Pinpoint the cell where the given text exists, returning its (X, Y) midpoint coordinate. 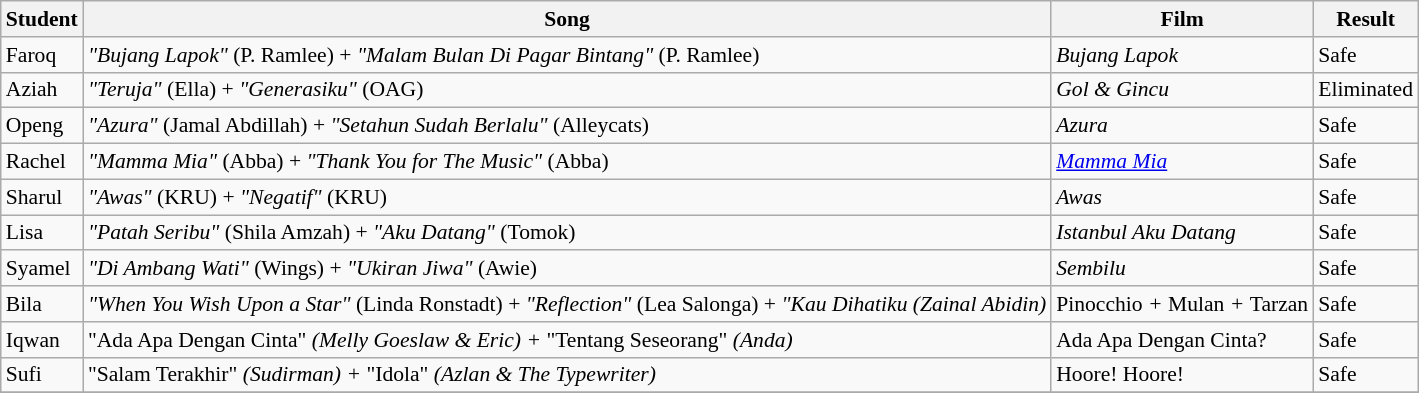
Awas (1182, 197)
"Bujang Lapok" (P. Ramlee) + "Malam Bulan Di Pagar Bintang" (P. Ramlee) (567, 55)
Hoore! Hoore! (1182, 375)
"Di Ambang Wati" (Wings) + "Ukiran Jiwa" (Awie) (567, 269)
Mamma Mia (1182, 162)
Sembilu (1182, 269)
Sharul (42, 197)
"Mamma Mia" (Abba) + "Thank You for The Music" (Abba) (567, 162)
Lisa (42, 233)
"When You Wish Upon a Star" (Linda Ronstadt) + "Reflection" (Lea Salonga) + "Kau Dihatiku (Zainal Abidin) (567, 304)
Ada Apa Dengan Cinta? (1182, 340)
Eliminated (1366, 90)
"Patah Seribu" (Shila Amzah) + "Aku Datang" (Tomok) (567, 233)
Faroq (42, 55)
Gol & Gincu (1182, 90)
"Awas" (KRU) + "Negatif" (KRU) (567, 197)
Syamel (42, 269)
Song (567, 19)
Result (1366, 19)
Iqwan (42, 340)
Pinocchio + Mulan + Tarzan (1182, 304)
Student (42, 19)
Sufi (42, 375)
Bujang Lapok (1182, 55)
"Azura" (Jamal Abdillah) + "Setahun Sudah Berlalu" (Alleycats) (567, 126)
Bila (42, 304)
Openg (42, 126)
"Ada Apa Dengan Cinta" (Melly Goeslaw & Eric) + "Tentang Seseorang" (Anda) (567, 340)
Rachel (42, 162)
Aziah (42, 90)
Istanbul Aku Datang (1182, 233)
Film (1182, 19)
Azura (1182, 126)
"Teruja" (Ella) + "Generasiku" (OAG) (567, 90)
"Salam Terakhir" (Sudirman) + "Idola" (Azlan & The Typewriter) (567, 375)
